From the cell containing the given text, extract its center point as [x, y] coordinate. 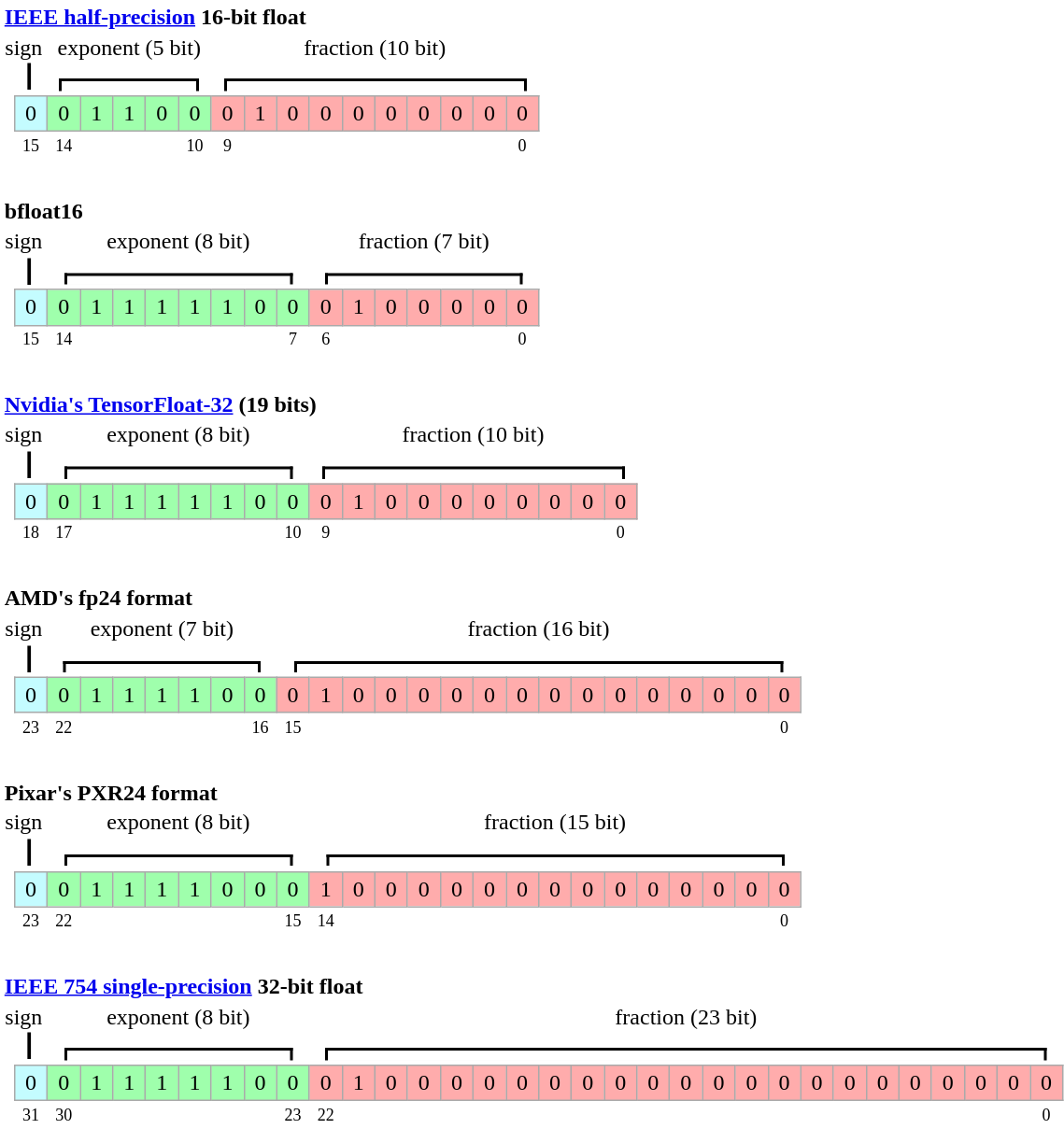
Nvidia's TensorFloat-32 (19 bits) [319, 405]
fraction (7 bit) [424, 240]
18 [32, 533]
31 [32, 1115]
bfloat16 [269, 211]
Pixar's PXR24 format [400, 792]
IEEE 754 single-precision 32-bit float [532, 986]
IEEE half-precision 16-bit float [269, 17]
exponent (5 bit) [129, 47]
7 [293, 339]
16 [260, 727]
fraction (15 bit) [555, 822]
17 [64, 533]
6 [325, 339]
exponent (7 bit) [163, 628]
fraction (23 bit) [686, 1016]
fraction (16 bit) [538, 628]
30 [64, 1115]
AMD's fp24 format [400, 600]
